Return [X, Y] of the center of cell containing provided text 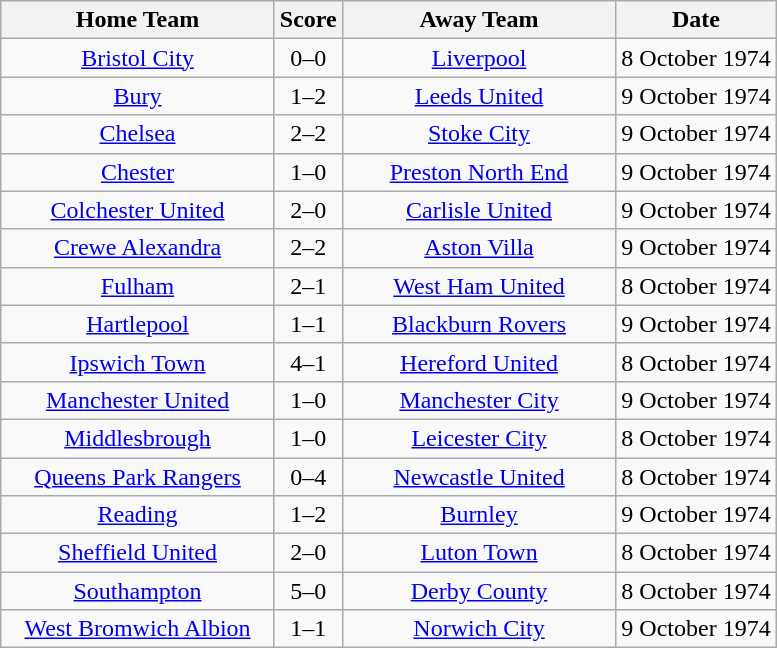
Stoke City [479, 134]
Hereford United [479, 362]
Aston Villa [479, 248]
Fulham [138, 286]
Manchester United [138, 400]
Leeds United [479, 96]
Away Team [479, 20]
Newcastle United [479, 477]
Hartlepool [138, 324]
Liverpool [479, 58]
Crewe Alexandra [138, 248]
Burnley [479, 515]
Derby County [479, 591]
Ipswich Town [138, 362]
Colchester United [138, 210]
Chester [138, 172]
West Bromwich Albion [138, 629]
Bristol City [138, 58]
Reading [138, 515]
5–0 [308, 591]
4–1 [308, 362]
Southampton [138, 591]
Blackburn Rovers [479, 324]
Queens Park Rangers [138, 477]
Carlisle United [479, 210]
Chelsea [138, 134]
Luton Town [479, 553]
0–0 [308, 58]
Date [696, 20]
Leicester City [479, 438]
0–4 [308, 477]
Home Team [138, 20]
Norwich City [479, 629]
Sheffield United [138, 553]
West Ham United [479, 286]
Middlesbrough [138, 438]
Preston North End [479, 172]
Bury [138, 96]
Manchester City [479, 400]
2–1 [308, 286]
Score [308, 20]
